Scan for the cell matching the given text and deliver its (x, y) coordinate at center. 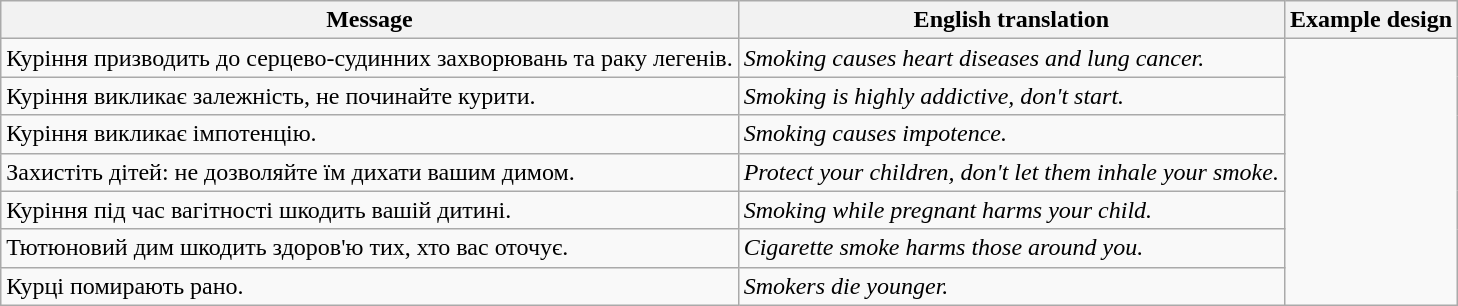
Тютюновий дим шкодить здоров'ю тих, хто вас оточує. (370, 248)
Message (370, 20)
Курiння викликає залежнiсть, не починайте курити. (370, 96)
Smoking causes heart diseases and lung cancer. (1011, 58)
Курцi помирають рано. (370, 286)
Example design (1370, 20)
Smoking is highly addictive, don't start. (1011, 96)
Smoking causes impotence. (1011, 134)
Smoking while pregnant harms your child. (1011, 210)
Cigarette smoke harms those around you. (1011, 248)
English translation (1011, 20)
Курiння призводить до серцево-судинних захворювань та раку легенiв. (370, 58)
Smokers die younger. (1011, 286)
Protect your children, don't let them inhale your smoke. (1011, 172)
Курiння під час вагiтностi шкодить вашiй дитинi. (370, 210)
Захистiть дiтей: не дозволяйте їм дихати вашим димом. (370, 172)
Курiння викликає iмпотенцiю. (370, 134)
